Pinpoint the cell where the given text exists, returning its (x, y) midpoint coordinate. 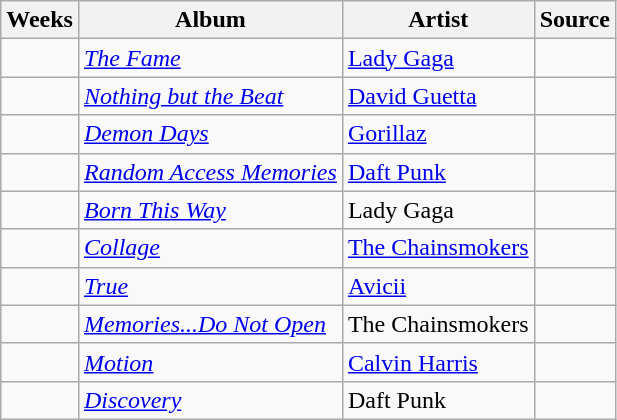
Motion (210, 362)
Gorillaz (438, 134)
Collage (210, 248)
David Guetta (438, 96)
Source (574, 20)
Discovery (210, 400)
Demon Days (210, 134)
Avicii (438, 286)
Nothing but the Beat (210, 96)
Random Access Memories (210, 172)
Album (210, 20)
Weeks (40, 20)
True (210, 286)
Memories...Do Not Open (210, 324)
Artist (438, 20)
The Fame (210, 58)
Born This Way (210, 210)
Calvin Harris (438, 362)
